Return the [x, y] coordinate for the center point of the cell that contains the specified text.  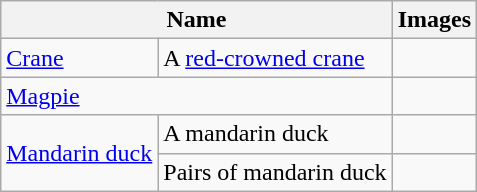
A red-crowned crane [275, 58]
Magpie [196, 96]
Mandarin duck [80, 153]
Crane [80, 58]
A mandarin duck [275, 134]
Pairs of mandarin duck [275, 172]
Images [434, 20]
Name [196, 20]
